Find where the given text appears and provide that cell's center as [x, y] coordinate. 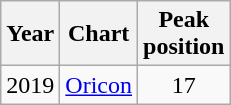
Year [30, 34]
Peakposition [184, 34]
2019 [30, 85]
Chart [99, 34]
Oricon [99, 85]
17 [184, 85]
